Return [x, y] of the center of cell containing provided text 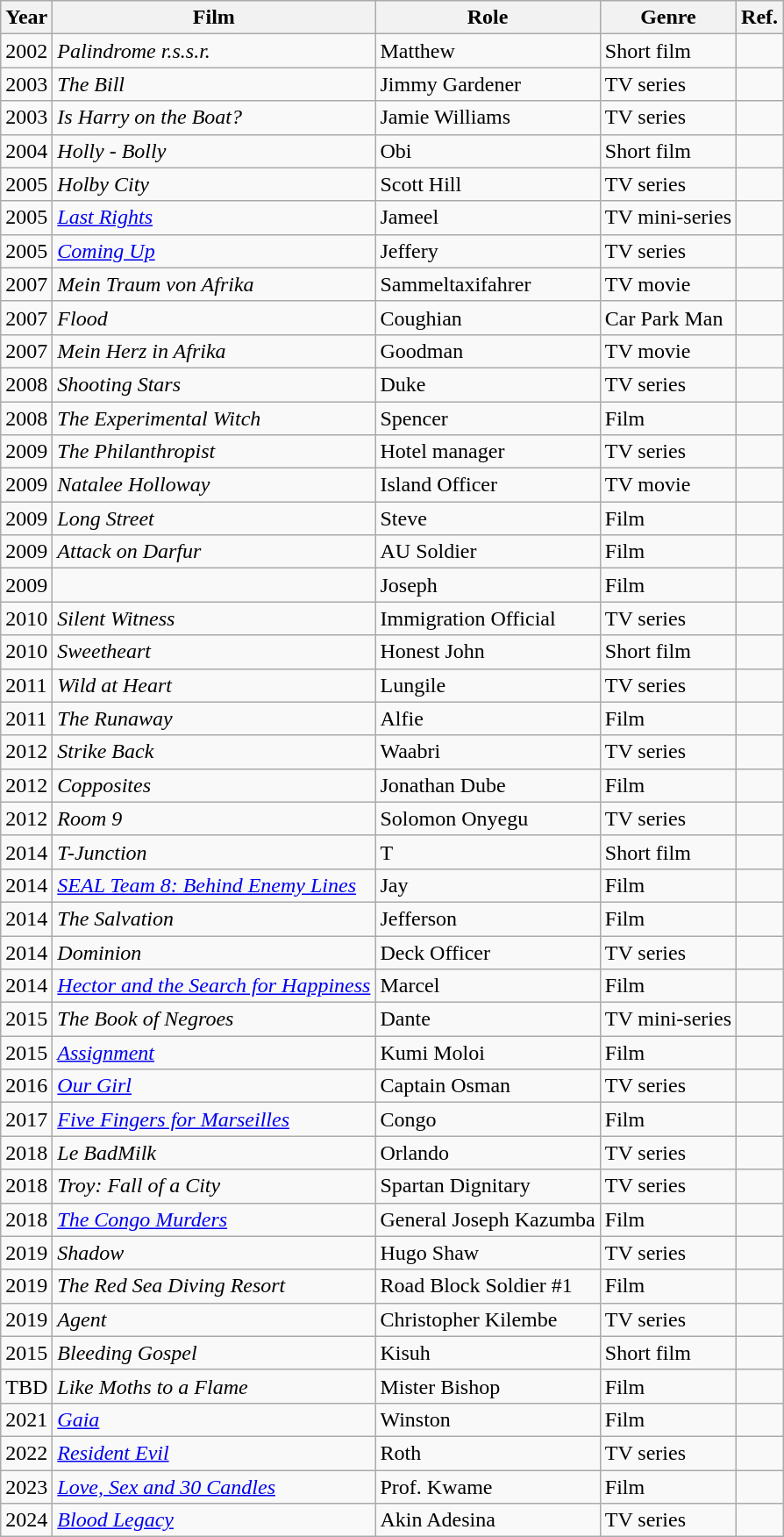
Long Street [214, 518]
Coming Up [214, 251]
Mein Herz in Afrika [214, 351]
Love, Sex and 30 Candles [214, 1487]
Year [26, 18]
Waabri [488, 752]
2016 [26, 1086]
TBD [26, 1386]
Ref. [759, 18]
Obi [488, 151]
Bleeding Gospel [214, 1353]
SEAL Team 8: Behind Enemy Lines [214, 885]
Honest John [488, 652]
Sweetheart [214, 652]
Le BadMilk [214, 1153]
Goodman [488, 351]
T-Junction [214, 852]
Room 9 [214, 819]
Kumi Moloi [488, 1053]
Hotel manager [488, 452]
Roth [488, 1453]
Congo [488, 1119]
2024 [26, 1520]
Spencer [488, 418]
The Book of Negroes [214, 1019]
Island Officer [488, 485]
T [488, 852]
2004 [26, 151]
Akin Adesina [488, 1520]
Jameel [488, 218]
Is Harry on the Boat? [214, 118]
Coughian [488, 318]
Alfie [488, 718]
Jimmy Gardener [488, 84]
Our Girl [214, 1086]
Troy: Fall of a City [214, 1186]
Agent [214, 1319]
Last Rights [214, 218]
Mister Bishop [488, 1386]
Jamie Williams [488, 118]
The Congo Murders [214, 1219]
2023 [26, 1487]
2022 [26, 1453]
AU Soldier [488, 552]
Matthew [488, 51]
Steve [488, 518]
Hector and the Search for Happiness [214, 986]
Jay [488, 885]
Silent Witness [214, 618]
Palindrome r.s.s.r. [214, 51]
Spartan Dignitary [488, 1186]
Copposites [214, 785]
Holby City [214, 184]
2021 [26, 1419]
Captain Osman [488, 1086]
Christopher Kilembe [488, 1319]
Assignment [214, 1053]
Scott Hill [488, 184]
The Red Sea Diving Resort [214, 1286]
Flood [214, 318]
Sammeltaxifahrer [488, 284]
Dominion [214, 952]
The Bill [214, 84]
Kisuh [488, 1353]
Shadow [214, 1253]
Resident Evil [214, 1453]
Joseph [488, 585]
Wild at Heart [214, 685]
Hugo Shaw [488, 1253]
2017 [26, 1119]
General Joseph Kazumba [488, 1219]
Jeffery [488, 251]
Jonathan Dube [488, 785]
The Salvation [214, 919]
Genre [668, 18]
Holly - Bolly [214, 151]
Blood Legacy [214, 1520]
The Runaway [214, 718]
Duke [488, 384]
Attack on Darfur [214, 552]
Gaia [214, 1419]
Orlando [488, 1153]
Five Fingers for Marseilles [214, 1119]
Role [488, 18]
Strike Back [214, 752]
Winston [488, 1419]
Lungile [488, 685]
Shooting Stars [214, 384]
The Experimental Witch [214, 418]
2002 [26, 51]
Like Moths to a Flame [214, 1386]
Natalee Holloway [214, 485]
Marcel [488, 986]
Jefferson [488, 919]
Solomon Onyegu [488, 819]
Deck Officer [488, 952]
Dante [488, 1019]
Road Block Soldier #1 [488, 1286]
Immigration Official [488, 618]
Mein Traum von Afrika [214, 284]
Car Park Man [668, 318]
The Philanthropist [214, 452]
Prof. Kwame [488, 1487]
